Find where the given text appears and provide that cell's center as [x, y] coordinate. 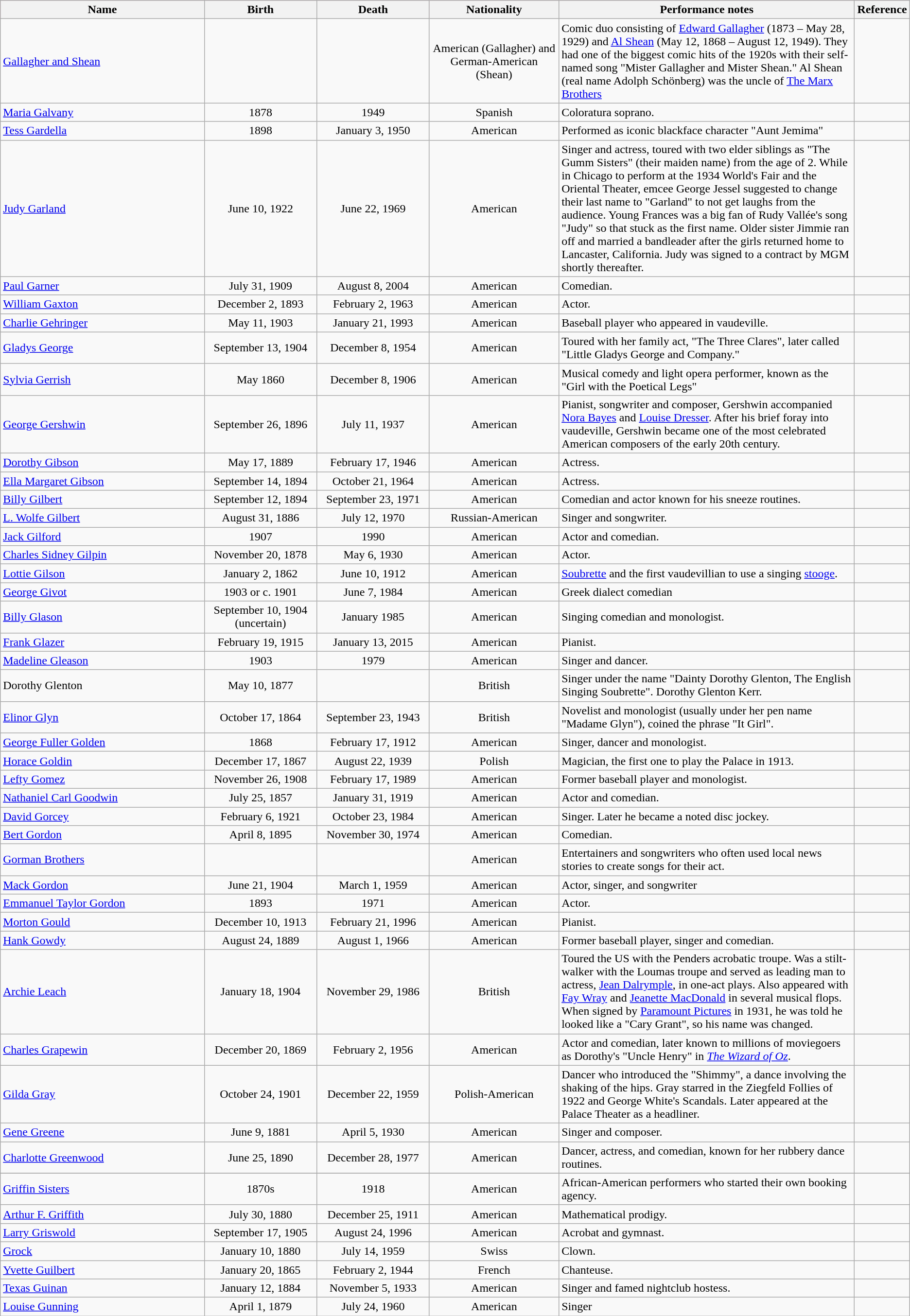
Performance notes [707, 10]
July 31, 1909 [261, 286]
Gorman Brothers [102, 860]
October 21, 1964 [373, 481]
Charles Sidney Gilpin [102, 555]
1979 [373, 660]
Singer and famed nightclub hostess. [707, 1288]
Singer [707, 1307]
May 11, 1903 [261, 323]
George Givot [102, 592]
1903 or c. 1901 [261, 592]
Tess Gardella [102, 131]
January 20, 1865 [261, 1270]
April 5, 1930 [373, 1132]
1898 [261, 131]
Polish-American [494, 1094]
Archie Leach [102, 991]
Musical comedy and light opera performer, known as the "Girl with the Poetical Legs" [707, 379]
January 31, 1919 [373, 797]
Nathaniel Carl Goodwin [102, 797]
Birth [261, 10]
June 9, 1881 [261, 1132]
1907 [261, 537]
June 22, 1969 [373, 208]
February 17, 1989 [373, 779]
1878 [261, 112]
Louise Gunning [102, 1307]
October 17, 1864 [261, 717]
Billy Glason [102, 617]
February 2, 1944 [373, 1270]
August 31, 1886 [261, 518]
July 25, 1857 [261, 797]
November 5, 1933 [373, 1288]
June 7, 1984 [373, 592]
Russian-American [494, 518]
Former baseball player and monologist. [707, 779]
September 26, 1896 [261, 424]
Maria Galvany [102, 112]
Griffin Sisters [102, 1189]
Gladys George [102, 348]
Performed as iconic blackface character "Aunt Jemima" [707, 131]
November 20, 1878 [261, 555]
September 14, 1894 [261, 481]
May 6, 1930 [373, 555]
January 2, 1862 [261, 573]
Novelist and monologist (usually under her pen name "Madame Glyn"), coined the phrase "It Girl". [707, 717]
September 23, 1971 [373, 500]
Soubrette and the first vaudevillian to use a singing stooge. [707, 573]
Lottie Gilson [102, 573]
Gene Greene [102, 1132]
February 17, 1912 [373, 742]
July 24, 1960 [373, 1307]
Magician, the first one to play the Palace in 1913. [707, 761]
Paul Garner [102, 286]
Elinor Glyn [102, 717]
Mathematical prodigy. [707, 1214]
Charles Grapewin [102, 1050]
Actor and comedian, later known to millions of moviegoers as Dorothy's "Uncle Henry" in The Wizard of Oz. [707, 1050]
January 13, 2015 [373, 642]
Baseball player who appeared in vaudeville. [707, 323]
July 30, 1880 [261, 1214]
June 10, 1922 [261, 208]
Dorothy Gibson [102, 462]
November 26, 1908 [261, 779]
Arthur F. Griffith [102, 1214]
Coloratura soprano. [707, 112]
African-American performers who started their own booking agency. [707, 1189]
Toured with her family act, "The Three Clares", later called "Little Gladys George and Company." [707, 348]
Singer and composer. [707, 1132]
Mack Gordon [102, 885]
December 22, 1959 [373, 1094]
1949 [373, 112]
August 8, 2004 [373, 286]
August 24, 1996 [373, 1232]
March 1, 1959 [373, 885]
May 17, 1889 [261, 462]
February 2, 1956 [373, 1050]
L. Wolfe Gilbert [102, 518]
June 21, 1904 [261, 885]
Singer and dancer. [707, 660]
January 3, 1950 [373, 131]
September 23, 1943 [373, 717]
Frank Glazer [102, 642]
Polish [494, 761]
September 12, 1894 [261, 500]
Hank Gowdy [102, 940]
Singer and songwriter. [707, 518]
William Gaxton [102, 304]
June 25, 1890 [261, 1158]
Bert Gordon [102, 835]
December 10, 1913 [261, 922]
January 12, 1884 [261, 1288]
April 8, 1895 [261, 835]
Name [102, 10]
January 10, 1880 [261, 1251]
August 1, 1966 [373, 940]
Jack Gilford [102, 537]
April 1, 1879 [261, 1307]
July 11, 1937 [373, 424]
September 13, 1904 [261, 348]
September 17, 1905 [261, 1232]
Dancer, actress, and comedian, known for her rubbery dance routines. [707, 1158]
September 10, 1904 (uncertain) [261, 617]
Gallagher and Shean [102, 61]
Actor, singer, and songwriter [707, 885]
December 25, 1911 [373, 1214]
1990 [373, 537]
French [494, 1270]
Larry Griswold [102, 1232]
December 2, 1893 [261, 304]
January 1985 [373, 617]
June 10, 1912 [373, 573]
Judy Garland [102, 208]
Singer under the name "Dainty Dorothy Glenton, The English Singing Soubrette". Dorothy Glenton Kerr. [707, 685]
July 14, 1959 [373, 1251]
Charlotte Greenwood [102, 1158]
July 12, 1970 [373, 518]
George Gershwin [102, 424]
Sylvia Gerrish [102, 379]
October 24, 1901 [261, 1094]
1868 [261, 742]
February 17, 1946 [373, 462]
February 2, 1963 [373, 304]
Entertainers and songwriters who often used local news stories to create songs for their act. [707, 860]
Emmanuel Taylor Gordon [102, 903]
Chanteuse. [707, 1270]
December 17, 1867 [261, 761]
May 1860 [261, 379]
December 8, 1906 [373, 379]
February 21, 1996 [373, 922]
December 20, 1869 [261, 1050]
Dorothy Glenton [102, 685]
Reference [882, 10]
February 6, 1921 [261, 816]
Singer, dancer and monologist. [707, 742]
1918 [373, 1189]
February 19, 1915 [261, 642]
Nationality [494, 10]
Morton Gould [102, 922]
1971 [373, 903]
1893 [261, 903]
November 29, 1986 [373, 991]
George Fuller Golden [102, 742]
Madeline Gleason [102, 660]
January 21, 1993 [373, 323]
October 23, 1984 [373, 816]
May 10, 1877 [261, 685]
Comedian and actor known for his sneeze routines. [707, 500]
Gilda Gray [102, 1094]
Death [373, 10]
Singing comedian and monologist. [707, 617]
Grock [102, 1251]
1903 [261, 660]
Greek dialect comedian [707, 592]
January 18, 1904 [261, 991]
December 28, 1977 [373, 1158]
Spanish [494, 112]
Yvette Guilbert [102, 1270]
Lefty Gomez [102, 779]
Acrobat and gymnast. [707, 1232]
Singer. Later he became a noted disc jockey. [707, 816]
Swiss [494, 1251]
David Gorcey [102, 816]
Billy Gilbert [102, 500]
1870s [261, 1189]
Texas Guinan [102, 1288]
November 30, 1974 [373, 835]
Charlie Gehringer [102, 323]
Ella Margaret Gibson [102, 481]
August 22, 1939 [373, 761]
American (Gallagher) and German-American (Shean) [494, 61]
December 8, 1954 [373, 348]
Horace Goldin [102, 761]
Clown. [707, 1251]
Former baseball player, singer and comedian. [707, 940]
August 24, 1889 [261, 940]
